Scan for the cell matching the given text and deliver its (x, y) coordinate at center. 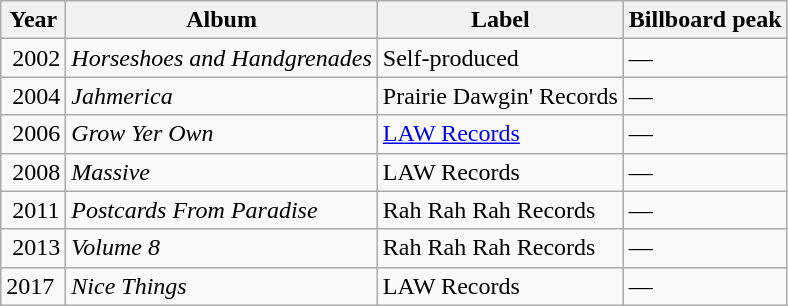
Year (34, 20)
Billboard peak (705, 20)
2011 (34, 210)
Album (222, 20)
Massive (222, 172)
Nice Things (222, 286)
Postcards From Paradise (222, 210)
Grow Yer Own (222, 134)
Jahmerica (222, 96)
2008 (34, 172)
Prairie Dawgin' Records (500, 96)
2017 (34, 286)
2013 (34, 248)
2006 (34, 134)
2004 (34, 96)
Self-produced (500, 58)
2002 (34, 58)
Label (500, 20)
Volume 8 (222, 248)
Horseshoes and Handgrenades (222, 58)
